Output the (x, y) coordinate of the center of the cell containing the given text.  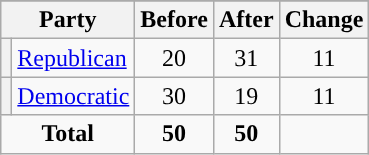
31 (246, 58)
20 (174, 58)
Party (68, 20)
Total (68, 134)
19 (246, 96)
Before (174, 20)
Democratic (74, 96)
Republican (74, 58)
After (246, 20)
Change (324, 20)
30 (174, 96)
